Search for the cell housing the specified text and yield its (X, Y) center coordinate. 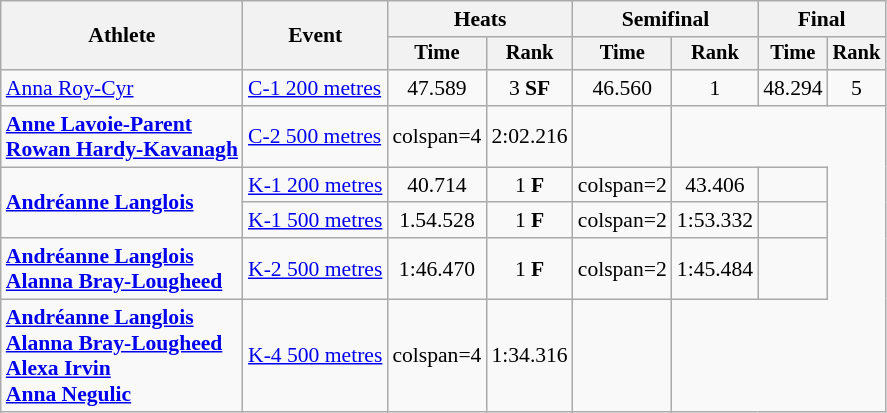
C-2 500 metres (315, 136)
1:46.470 (436, 268)
2:02.216 (529, 136)
Heats (480, 19)
K-1 200 metres (315, 185)
47.589 (436, 88)
5 (857, 88)
3 SF (529, 88)
K-4 500 metres (315, 356)
1.54.528 (436, 221)
46.560 (622, 88)
1:45.484 (715, 268)
Anne Lavoie-ParentRowan Hardy-Kavanagh (122, 136)
Event (315, 36)
Anna Roy-Cyr (122, 88)
43.406 (715, 185)
Andréanne Langlois (122, 202)
Andréanne LangloisAlanna Bray-LougheedAlexa IrvinAnna Negulic (122, 356)
K-1 500 metres (315, 221)
1:53.332 (715, 221)
1 (715, 88)
Andréanne LangloisAlanna Bray-Lougheed (122, 268)
Semifinal (666, 19)
Athlete (122, 36)
48.294 (792, 88)
1:34.316 (529, 356)
Final (822, 19)
C-1 200 metres (315, 88)
K-2 500 metres (315, 268)
40.714 (436, 185)
